Find where the given text appears and provide that cell's center as (X, Y) coordinate. 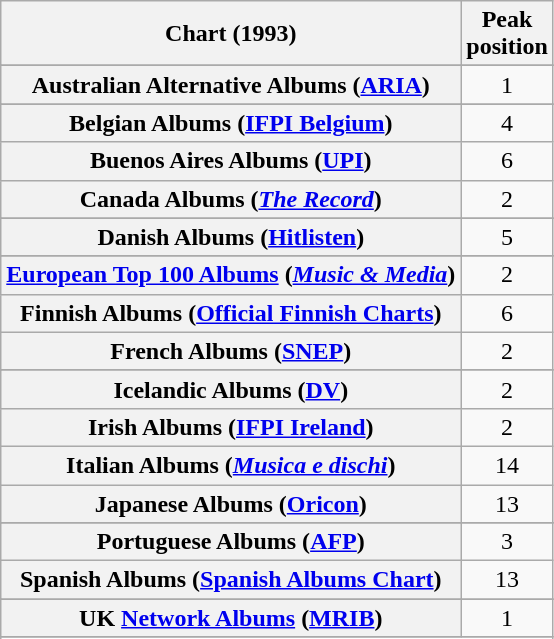
Belgian Albums (IFPI Belgium) (231, 123)
Canada Albums (The Record) (231, 199)
Japanese Albums (Oricon) (231, 503)
French Albums (SNEP) (231, 351)
Finnish Albums (Official Finnish Charts) (231, 313)
European Top 100 Albums (Music & Media) (231, 275)
5 (507, 237)
4 (507, 123)
Irish Albums (IFPI Ireland) (231, 427)
3 (507, 542)
UK Network Albums (MRIB) (231, 618)
Spanish Albums (Spanish Albums Chart) (231, 580)
Icelandic Albums (DV) (231, 389)
Buenos Aires Albums (UPI) (231, 161)
Danish Albums (Hitlisten) (231, 237)
Portuguese Albums (AFP) (231, 542)
14 (507, 465)
Chart (1993) (231, 34)
Italian Albums (Musica e dischi) (231, 465)
Australian Alternative Albums (ARIA) (231, 85)
Peakposition (507, 34)
